Output the [X, Y] coordinate of the center of the cell containing the given text.  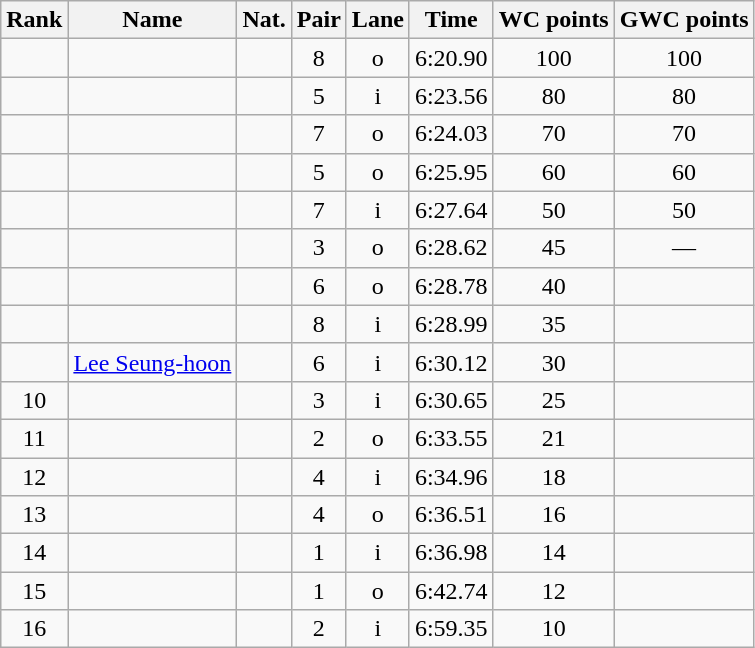
Lee Seung-hoon [152, 362]
6:28.62 [451, 248]
6:42.74 [451, 591]
6:33.55 [451, 438]
6:36.98 [451, 553]
30 [554, 362]
6:30.12 [451, 362]
6:28.78 [451, 286]
18 [554, 477]
45 [554, 248]
6:20.90 [451, 58]
6:28.99 [451, 324]
6:25.95 [451, 172]
25 [554, 400]
11 [34, 438]
Time [451, 20]
6:27.64 [451, 210]
15 [34, 591]
WC points [554, 20]
Nat. [264, 20]
6:36.51 [451, 515]
— [684, 248]
6:23.56 [451, 96]
6:30.65 [451, 400]
Name [152, 20]
Rank [34, 20]
Pair [318, 20]
6:24.03 [451, 134]
13 [34, 515]
21 [554, 438]
GWC points [684, 20]
6:34.96 [451, 477]
35 [554, 324]
Lane [378, 20]
40 [554, 286]
6:59.35 [451, 629]
